Detect which cell encompasses the target text, then output its [x, y] center coordinate. 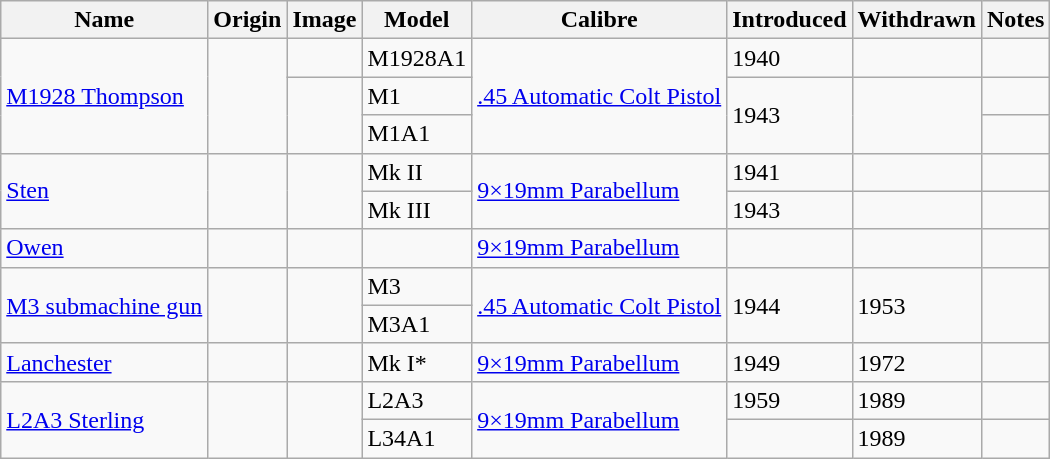
1972 [916, 362]
M3 submachine gun [104, 305]
M1A1 [417, 134]
Lanchester [104, 362]
M1928A1 [417, 58]
L2A3 Sterling [104, 419]
Owen [104, 248]
Notes [1015, 20]
Mk II [417, 172]
Calibre [600, 20]
Sten [104, 191]
Image [324, 20]
1940 [790, 58]
1949 [790, 362]
Model [417, 20]
Mk I* [417, 362]
1953 [916, 305]
1959 [790, 400]
Introduced [790, 20]
1944 [790, 305]
Withdrawn [916, 20]
L2A3 [417, 400]
M3A1 [417, 324]
Name [104, 20]
Origin [248, 20]
Mk III [417, 210]
L34A1 [417, 438]
1941 [790, 172]
M1 [417, 96]
M3 [417, 286]
M1928 Thompson [104, 96]
